Scan for the cell matching the given text and deliver its [x, y] coordinate at center. 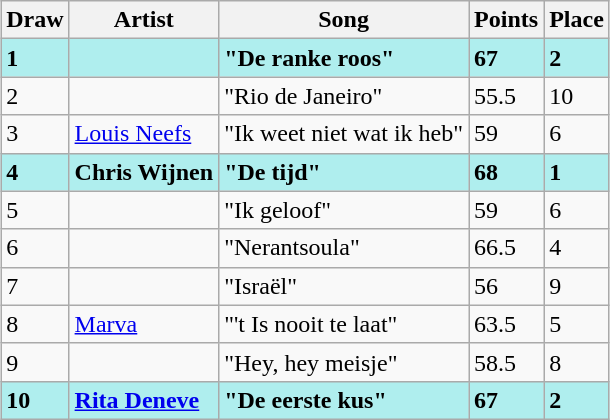
Song [344, 20]
"Hey, hey meisje" [344, 362]
Louis Neefs [144, 134]
"De tijd" [344, 172]
Artist [144, 20]
"Rio de Janeiro" [344, 96]
Points [506, 20]
7 [35, 286]
Rita Deneve [144, 400]
"De eerste kus" [344, 400]
68 [506, 172]
Draw [35, 20]
"De ranke roos" [344, 58]
56 [506, 286]
"'t Is nooit te laat" [344, 324]
Chris Wijnen [144, 172]
Marva [144, 324]
3 [35, 134]
"Ik weet niet wat ik heb" [344, 134]
55.5 [506, 96]
"Ik geloof" [344, 210]
58.5 [506, 362]
"Israël" [344, 286]
63.5 [506, 324]
Place [577, 20]
"Nerantsoula" [344, 248]
66.5 [506, 248]
